Pinpoint the cell where the given text exists, returning its [X, Y] midpoint coordinate. 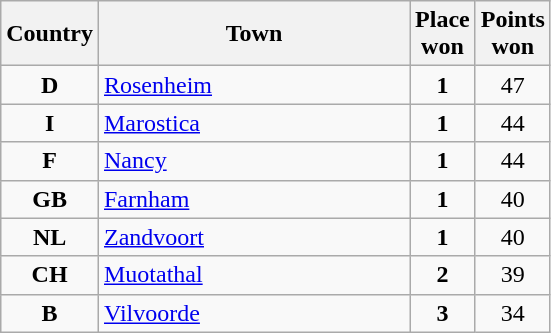
Farnham [254, 199]
B [50, 313]
3 [443, 313]
Nancy [254, 161]
F [50, 161]
47 [512, 85]
NL [50, 237]
CH [50, 275]
Place won [443, 34]
D [50, 85]
Muotathal [254, 275]
Country [50, 34]
Vilvoorde [254, 313]
Town [254, 34]
GB [50, 199]
39 [512, 275]
Points won [512, 34]
34 [512, 313]
I [50, 123]
Marostica [254, 123]
Rosenheim [254, 85]
2 [443, 275]
Zandvoort [254, 237]
